Scan for the cell matching the given text and deliver its [X, Y] coordinate at center. 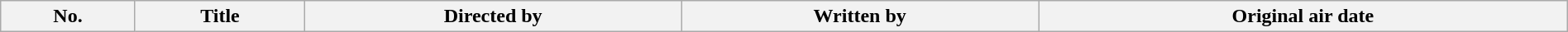
No. [68, 16]
Title [220, 16]
Directed by [493, 16]
Written by [860, 16]
Original air date [1303, 16]
